Find where the given text appears and provide that cell's center as (x, y) coordinate. 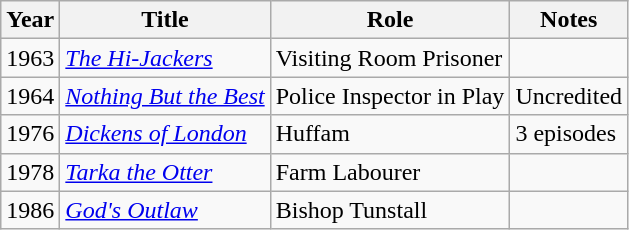
The Hi-Jackers (165, 58)
God's Outlaw (165, 210)
1978 (30, 172)
1986 (30, 210)
Farm Labourer (390, 172)
Visiting Room Prisoner (390, 58)
Huffam (390, 134)
Dickens of London (165, 134)
Police Inspector in Play (390, 96)
1964 (30, 96)
Tarka the Otter (165, 172)
Nothing But the Best (165, 96)
Year (30, 20)
Role (390, 20)
1976 (30, 134)
Title (165, 20)
3 episodes (569, 134)
1963 (30, 58)
Notes (569, 20)
Bishop Tunstall (390, 210)
Uncredited (569, 96)
